Provide the (X, Y) coordinate of the cell's center where the given text is located.  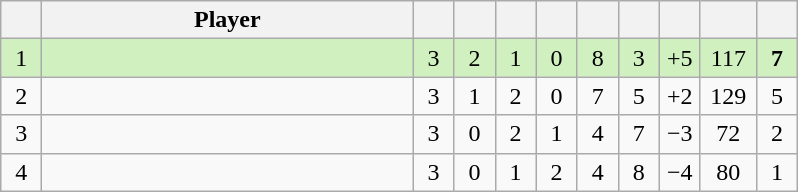
80 (728, 172)
129 (728, 96)
+2 (680, 96)
72 (728, 134)
117 (728, 58)
+5 (680, 58)
−3 (680, 134)
Player (228, 20)
−4 (680, 172)
